Extract the (X, Y) coordinate from the center of the cell holding the provided text.  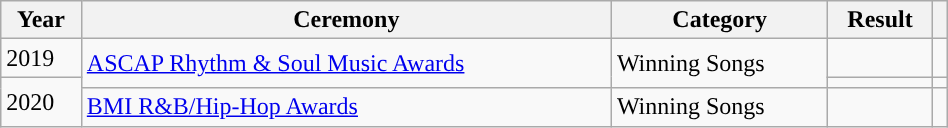
Year (42, 20)
2019 (42, 58)
Result (880, 20)
ASCAP Rhythm & Soul Music Awards (346, 64)
BMI R&B/Hip-Hop Awards (346, 107)
Category (720, 20)
2020 (42, 102)
Ceremony (346, 20)
